Find where the given text appears and provide that cell's center as (X, Y) coordinate. 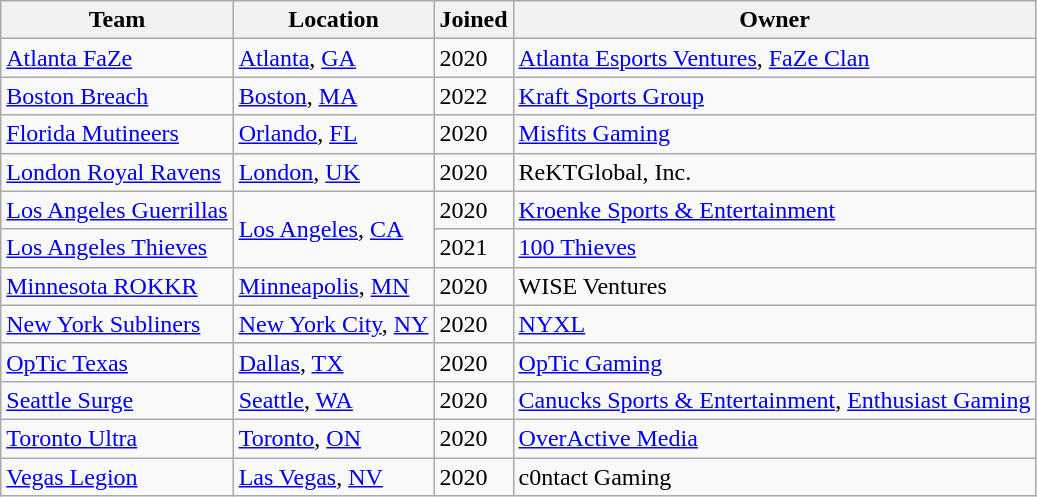
Boston Breach (117, 96)
Minnesota ROKKR (117, 286)
New York City, NY (334, 324)
Atlanta Esports Ventures, FaZe Clan (774, 58)
London, UK (334, 172)
Misfits Gaming (774, 134)
New York Subliners (117, 324)
Orlando, FL (334, 134)
2022 (474, 96)
Boston, MA (334, 96)
c0ntact Gaming (774, 477)
2021 (474, 248)
Owner (774, 20)
ReKTGlobal, Inc. (774, 172)
OpTic Gaming (774, 362)
Team (117, 20)
Joined (474, 20)
Los Angeles Guerrillas (117, 210)
Toronto Ultra (117, 438)
WISE Ventures (774, 286)
Florida Mutineers (117, 134)
Los Angeles, CA (334, 229)
Atlanta FaZe (117, 58)
Kroenke Sports & Entertainment (774, 210)
Vegas Legion (117, 477)
Los Angeles Thieves (117, 248)
Atlanta, GA (334, 58)
OpTic Texas (117, 362)
Las Vegas, NV (334, 477)
Location (334, 20)
Seattle Surge (117, 400)
Canucks Sports & Entertainment, Enthusiast Gaming (774, 400)
NYXL (774, 324)
Toronto, ON (334, 438)
OverActive Media (774, 438)
Kraft Sports Group (774, 96)
Minneapolis, MN (334, 286)
Dallas, TX (334, 362)
Seattle, WA (334, 400)
London Royal Ravens (117, 172)
100 Thieves (774, 248)
